Find where the given text appears and provide that cell's center as (X, Y) coordinate. 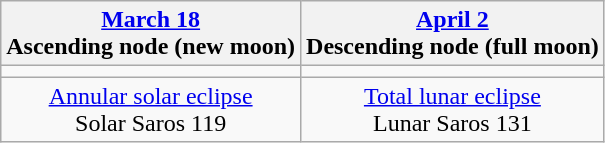
April 2Descending node (full moon) (453, 34)
March 18Ascending node (new moon) (151, 34)
Annular solar eclipseSolar Saros 119 (151, 110)
Total lunar eclipseLunar Saros 131 (453, 110)
